Extract the (x, y) coordinate from the center of the cell holding the provided text.  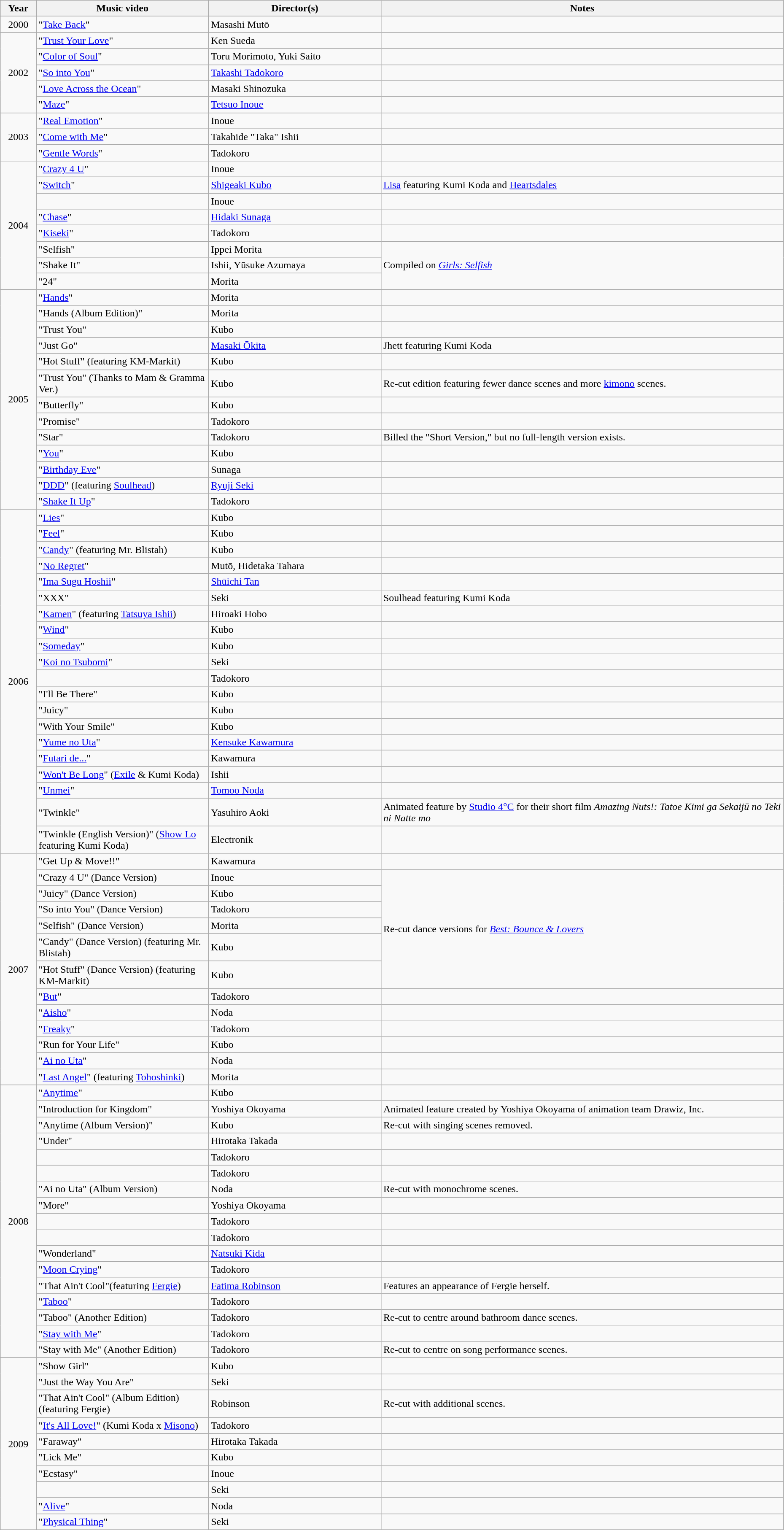
"Last Angel" (featuring Tohoshinki) (122, 1077)
Shigeaki Kubo (295, 185)
"Taboo" (Another Edition) (122, 1318)
"Feel" (122, 534)
"Wind" (122, 630)
Re-cut edition featuring fewer dance scenes and more kimono scenes. (582, 383)
"That Ain't Cool"(featuring Fergie) (122, 1285)
"Gentle Words" (122, 153)
"Love Across the Ocean" (122, 89)
Tomoo Noda (295, 791)
"Introduction for Kingdom" (122, 1109)
"Anytime (Album Version)" (122, 1125)
2002 (19, 73)
2007 (19, 969)
"Show Girl" (122, 1366)
"XXX" (122, 598)
Year (19, 8)
"Won't Be Long" (Exile & Kumi Koda) (122, 774)
Masashi Mutō (295, 24)
Lisa featuring Kumi Koda and Heartsdales (582, 185)
2005 (19, 399)
"Just the Way You Are" (122, 1382)
Re-cut to centre on song performance scenes. (582, 1350)
Masaki Shinozuka (295, 89)
Hidaki Sunaga (295, 217)
"Come with Me" (122, 137)
"Shake It" (122, 265)
Hiroaki Hobo (295, 614)
"Lick Me" (122, 1457)
Takashi Tadokoro (295, 73)
"Freaky" (122, 1029)
"Futari de..." (122, 758)
"Ecstasy" (122, 1473)
Re-cut to centre around bathroom dance scenes. (582, 1318)
"Candy" (Dance Version) (featuring Mr. Blistah) (122, 947)
"Butterfly" (122, 405)
Natsuki Kida (295, 1253)
"Twinkle" (122, 812)
Electronik (295, 839)
"Wonderland" (122, 1253)
Takahide "Taka" Ishii (295, 137)
"Kiseki" (122, 233)
"DDD" (featuring Soulhead) (122, 486)
"Selfish" (122, 249)
Re-cut with additional scenes. (582, 1404)
Robinson (295, 1404)
"Hot Stuff" (featuring KM-Markit) (122, 362)
"Real Emotion" (122, 121)
Ippei Morita (295, 249)
"Ima Sugu Hoshii" (122, 582)
"Ai no Uta" (Album Version) (122, 1189)
Music video (122, 8)
Compiled on Girls: Selfish (582, 265)
"Hands (Album Edition)" (122, 313)
"Trust Your Love" (122, 40)
"Trust You" (122, 329)
Re-cut dance versions for Best: Bounce & Lovers (582, 929)
"Switch" (122, 185)
"Twinkle (English Version)" (Show Lo featuring Kumi Koda) (122, 839)
"Birthday Eve" (122, 470)
"Selfish" (Dance Version) (122, 926)
"You" (122, 453)
"Juicy" (Dance Version) (122, 893)
"Alive" (122, 1506)
"Stay with Me" (Another Edition) (122, 1350)
"But" (122, 996)
"Trust You" (Thanks to Mam & Gramma Ver.) (122, 383)
"Take Back" (122, 24)
Masaki Ōkita (295, 345)
Kensuke Kawamura (295, 742)
"Chase" (122, 217)
"So into You" (122, 73)
Notes (582, 8)
2004 (19, 225)
"Anytime" (122, 1093)
Mutō, Hidetaka Tahara (295, 566)
2000 (19, 24)
"Yume no Uta" (122, 742)
2006 (19, 682)
Director(s) (295, 8)
Re-cut with singing scenes removed. (582, 1125)
"Color of Soul" (122, 57)
Ryuji Seki (295, 486)
"It's All Love!" (Kumi Koda x Misono) (122, 1425)
"Get Up & Move!!" (122, 861)
"Faraway" (122, 1441)
Animated feature by Studio 4°C for their short film Amazing Nuts!: Tatoe Kimi ga Sekaijū no Teki ni Natte mo (582, 812)
"Just Go" (122, 345)
Tetsuo Inoue (295, 105)
"I'll Be There" (122, 694)
"Taboo" (122, 1302)
Jhett featuring Kumi Koda (582, 345)
"Kamen" (featuring Tatsuya Ishii) (122, 614)
"Maze" (122, 105)
Ishii (295, 774)
Soulhead featuring Kumi Koda (582, 598)
Fatima Robinson (295, 1285)
"Run for Your Life" (122, 1045)
Shūichi Tan (295, 582)
Billed the "Short Version," but no full-length version exists. (582, 437)
2009 (19, 1444)
Ken Sueda (295, 40)
"With Your Smile" (122, 726)
"Promise" (122, 421)
"Hot Stuff" (Dance Version) (featuring KM-Markit) (122, 974)
"Stay with Me" (122, 1334)
Sunaga (295, 470)
"Physical Thing" (122, 1522)
"Shake It Up" (122, 502)
"Someday" (122, 646)
"Candy" (featuring Mr. Blistah) (122, 550)
Ishii, Yūsuke Azumaya (295, 265)
"No Regret" (122, 566)
2008 (19, 1222)
"So into You" (Dance Version) (122, 909)
"More" (122, 1205)
"Moon Crying" (122, 1269)
Toru Morimoto, Yuki Saito (295, 57)
Re-cut with monochrome scenes. (582, 1189)
2003 (19, 137)
"Star" (122, 437)
"Unmei" (122, 791)
"Koi no Tsubomi" (122, 662)
"Hands" (122, 297)
"24" (122, 281)
"Under" (122, 1141)
"Crazy 4 U" (Dance Version) (122, 877)
Features an appearance of Fergie herself. (582, 1285)
"Aisho" (122, 1012)
"Lies" (122, 518)
"That Ain't Cool" (Album Edition)(featuring Fergie) (122, 1404)
"Crazy 4 U" (122, 169)
Animated feature created by Yoshiya Okoyama of animation team Drawiz, Inc. (582, 1109)
"Ai no Uta" (122, 1061)
"Juicy" (122, 710)
Yasuhiro Aoki (295, 812)
